Find where the given text appears and provide that cell's center as (x, y) coordinate. 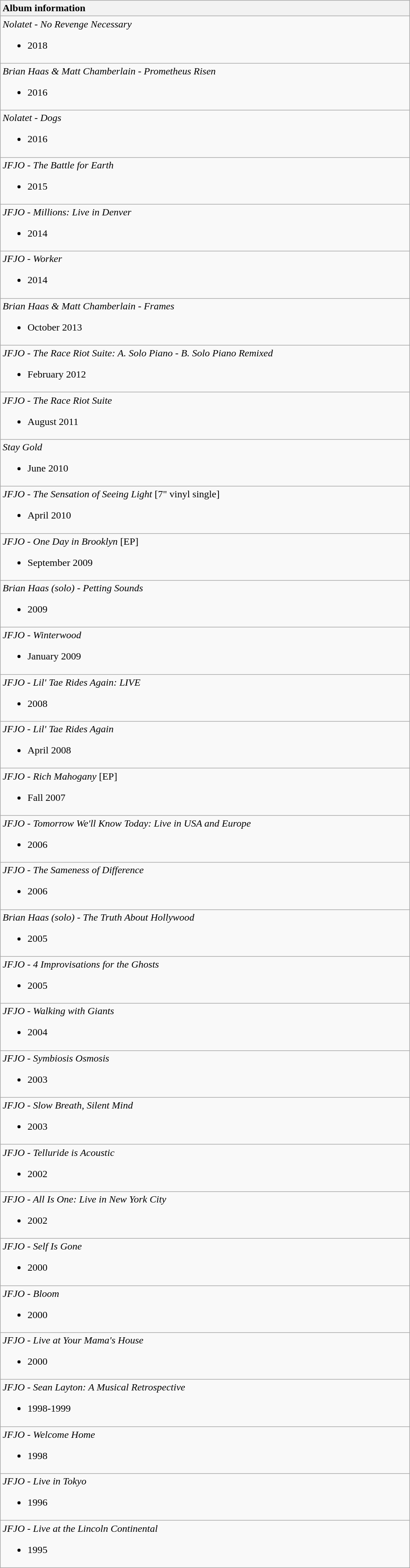
JFJO - Welcome Home1998 (205, 1450)
Brian Haas & Matt Chamberlain - FramesOctober 2013 (205, 322)
JFJO - Rich Mahogany [EP]Fall 2007 (205, 792)
JFJO - WinterwoodJanuary 2009 (205, 651)
JFJO - Live in Tokyo1996 (205, 1497)
Nolatet - Dogs2016 (205, 134)
JFJO - All Is One: Live in New York City2002 (205, 1215)
JFJO - The Race Riot Suite: A. Solo Piano - B. Solo Piano RemixedFebruary 2012 (205, 368)
JFJO - Sean Layton: A Musical Retrospective1998-1999 (205, 1403)
JFJO - The Battle for Earth2015 (205, 180)
JFJO - Bloom2000 (205, 1309)
JFJO - Live at Your Mama's House2000 (205, 1356)
JFJO - Slow Breath, Silent Mind2003 (205, 1121)
Stay GoldJune 2010 (205, 462)
JFJO - 4 Improvisations for the Ghosts2005 (205, 980)
JFJO - One Day in Brooklyn [EP]September 2009 (205, 556)
JFJO - Telluride is Acoustic2002 (205, 1168)
JFJO - Live at the Lincoln Continental1995 (205, 1544)
JFJO - Symbiosis Osmosis2003 (205, 1074)
JFJO - Tomorrow We'll Know Today: Live in USA and Europe2006 (205, 839)
JFJO - Walking with Giants2004 (205, 1027)
JFJO - Millions: Live in Denver2014 (205, 228)
JFJO - The Race Riot SuiteAugust 2011 (205, 416)
JFJO - Self Is Gone2000 (205, 1262)
Nolatet - No Revenge Necessary2018 (205, 40)
JFJO - Lil' Tae Rides Again: LIVE2008 (205, 698)
Brian Haas & Matt Chamberlain - Prometheus Risen2016 (205, 86)
JFJO - The Sensation of Seeing Light [7" vinyl single]April 2010 (205, 510)
Album information (205, 8)
Brian Haas (solo) - Petting Sounds2009 (205, 604)
Brian Haas (solo) - The Truth About Hollywood2005 (205, 933)
JFJO - The Sameness of Difference2006 (205, 886)
JFJO - Worker2014 (205, 274)
JFJO - Lil' Tae Rides AgainApril 2008 (205, 745)
